Capture the cell that displays the provided text and extract its [X, Y] central coordinate. 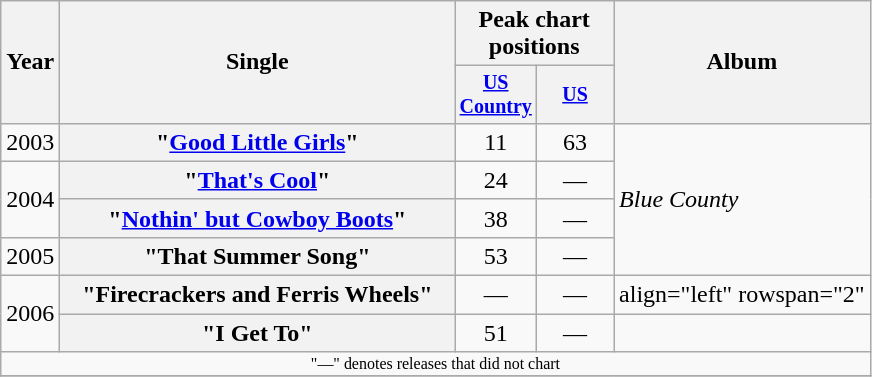
2003 [30, 142]
11 [496, 142]
"I Get To" [258, 333]
"Firecrackers and Ferris Wheels" [258, 295]
Peak chartpositions [534, 34]
2005 [30, 256]
Year [30, 62]
"—" denotes releases that did not chart [436, 364]
Blue County [742, 199]
"Nothin' but Cowboy Boots" [258, 218]
51 [496, 333]
2004 [30, 199]
US [576, 94]
63 [576, 142]
"That's Cool" [258, 180]
2006 [30, 314]
Single [258, 62]
24 [496, 180]
"Good Little Girls" [258, 142]
53 [496, 256]
Album [742, 62]
"That Summer Song" [258, 256]
align="left" rowspan="2" [742, 295]
US Country [496, 94]
38 [496, 218]
